Determine the (X, Y) coordinate at the center of the cell enclosing the given text.  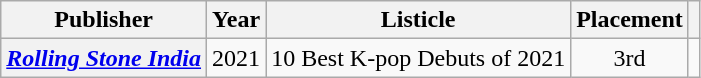
Listicle (418, 20)
Rolling Stone India (104, 58)
Placement (630, 20)
Year (236, 20)
3rd (630, 58)
2021 (236, 58)
10 Best K-pop Debuts of 2021 (418, 58)
Publisher (104, 20)
